Detect which cell encompasses the target text, then output its (X, Y) center coordinate. 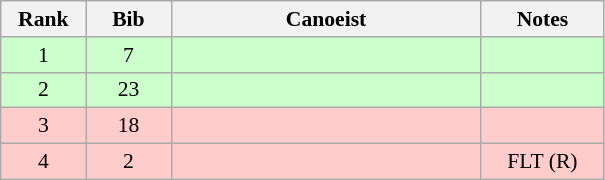
Canoeist (326, 19)
FLT (R) (542, 162)
7 (128, 55)
4 (44, 162)
1 (44, 55)
Rank (44, 19)
3 (44, 126)
23 (128, 90)
Notes (542, 19)
Bib (128, 19)
18 (128, 126)
